From the cell containing the given text, extract its center point as [X, Y] coordinate. 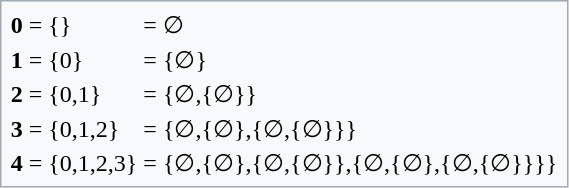
0 [16, 25]
{∅,{∅}} [360, 94]
{0,1,2} [93, 129]
∅ [360, 25]
{∅} [360, 60]
3 [16, 129]
{0,1,2,3} [93, 163]
{0} [93, 60]
2 [16, 94]
1 [16, 60]
{∅,{∅},{∅,{∅}},{∅,{∅},{∅,{∅}}}} [360, 163]
4 [16, 163]
{∅,{∅},{∅,{∅}}} [360, 129]
{} [93, 25]
{0,1} [93, 94]
